Search for the cell housing the specified text and yield its [X, Y] center coordinate. 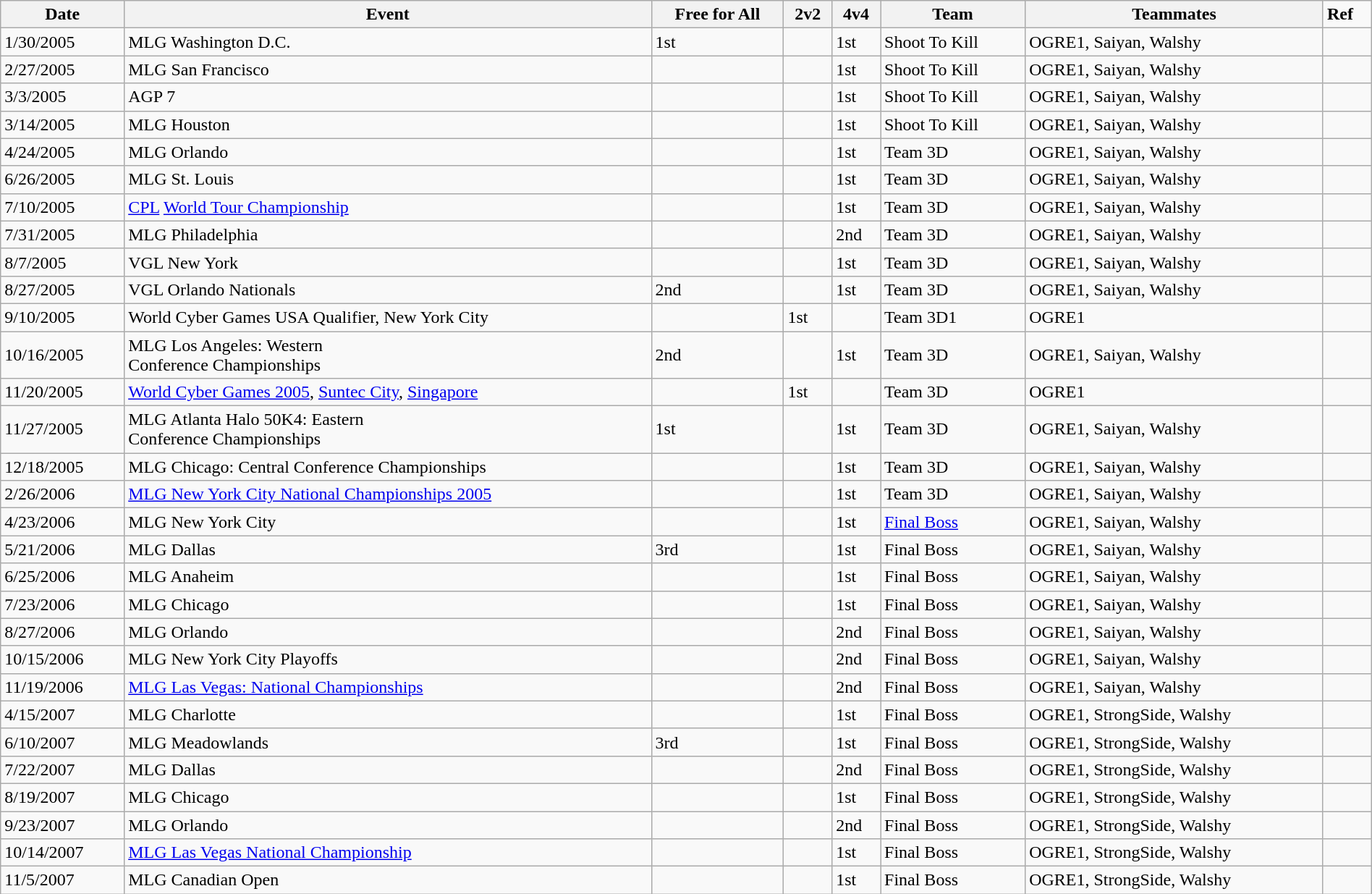
8/7/2005 [62, 262]
6/25/2006 [62, 577]
11/27/2005 [62, 430]
8/27/2005 [62, 290]
MLG Houston [388, 125]
MLG Las Vegas: National Championships [388, 687]
MLG New York City [388, 522]
4/23/2006 [62, 522]
AGP 7 [388, 97]
4/15/2007 [62, 714]
9/23/2007 [62, 825]
Team [952, 14]
8/27/2006 [62, 632]
World Cyber Games USA Qualifier, New York City [388, 317]
MLG Charlotte [388, 714]
Teammates [1174, 14]
Team 3D1 [952, 317]
MLG Meadowlands [388, 742]
MLG Washington D.C. [388, 42]
MLG Los Angeles: WesternConference Championships [388, 355]
4/24/2005 [62, 152]
10/14/2007 [62, 853]
12/18/2005 [62, 467]
Date [62, 14]
2v2 [808, 14]
MLG Anaheim [388, 577]
3/14/2005 [62, 125]
VGL New York [388, 262]
2/27/2005 [62, 69]
11/5/2007 [62, 880]
9/10/2005 [62, 317]
11/19/2006 [62, 687]
11/20/2005 [62, 392]
MLG Las Vegas National Championship [388, 853]
MLG New York City National Championships 2005 [388, 494]
MLG Atlanta Halo 50K4: EasternConference Championships [388, 430]
3/3/2005 [62, 97]
7/23/2006 [62, 604]
6/10/2007 [62, 742]
Free for All [718, 14]
7/10/2005 [62, 207]
MLG San Francisco [388, 69]
MLG New York City Playoffs [388, 659]
Ref [1347, 14]
MLG Chicago: Central Conference Championships [388, 467]
2/26/2006 [62, 494]
Event [388, 14]
MLG Philadelphia [388, 235]
8/19/2007 [62, 797]
World Cyber Games 2005, Suntec City, Singapore [388, 392]
4v4 [857, 14]
5/21/2006 [62, 549]
6/26/2005 [62, 180]
CPL World Tour Championship [388, 207]
7/22/2007 [62, 769]
VGL Orlando Nationals [388, 290]
1/30/2005 [62, 42]
10/15/2006 [62, 659]
MLG Canadian Open [388, 880]
7/31/2005 [62, 235]
MLG St. Louis [388, 180]
10/16/2005 [62, 355]
